From the cell containing the given text, extract its center point as [x, y] coordinate. 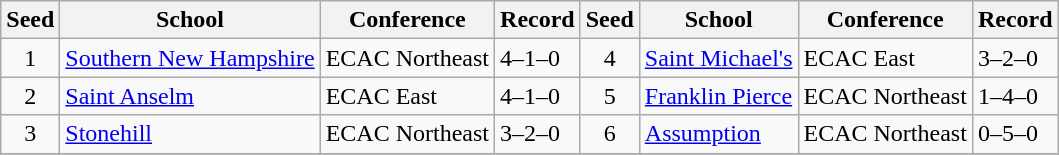
2 [30, 96]
Stonehill [190, 134]
Assumption [718, 134]
Southern New Hampshire [190, 58]
5 [610, 96]
0–5–0 [1015, 134]
6 [610, 134]
Franklin Pierce [718, 96]
3 [30, 134]
Saint Michael's [718, 58]
1 [30, 58]
4 [610, 58]
Saint Anselm [190, 96]
1–4–0 [1015, 96]
